From the cell containing the given text, extract its center point as (X, Y) coordinate. 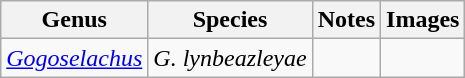
Genus (74, 20)
G. lynbeazleyae (230, 58)
Gogoselachus (74, 58)
Notes (346, 20)
Species (230, 20)
Images (423, 20)
